Pinpoint the cell where the given text exists, returning its (x, y) midpoint coordinate. 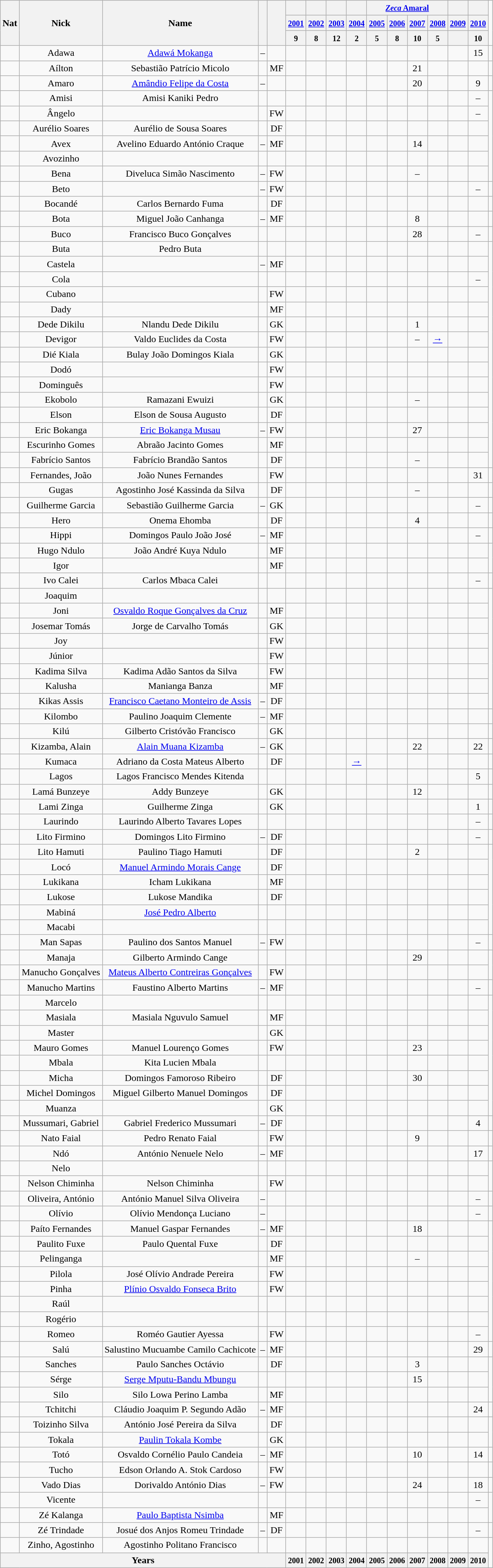
Onema Ehomba (180, 520)
Vado Dias (61, 1485)
Lamá Bunzeye (61, 792)
Salú (61, 1349)
Eric Bokanga (61, 430)
Lito Firmino (61, 837)
Eric Bokanga Musau (180, 430)
Paulino Joaquim Clemente (180, 716)
Rogério (61, 1319)
Agostinho Politano Francisco (180, 1545)
António Manuel Silva Oliveira (180, 1199)
21 (418, 68)
Sérge (61, 1379)
Zeca Amaral (407, 8)
Paulo Quental Fuxe (180, 1244)
Plínio Osvaldo Fonseca Brito (180, 1289)
Beto (61, 189)
Josué dos Anjos Romeu Trindade (180, 1530)
3 (418, 1364)
Faustino Alberto Martins (180, 988)
Hero (61, 520)
Laurindo Alberto Tavares Lopes (180, 822)
Sebastião Patrício Micolo (180, 68)
Júnior (61, 656)
Hippi (61, 535)
Michel Domingos (61, 1093)
Mussumari, Gabriel (61, 1123)
Manucho Martins (61, 988)
Amisi Kaniki Pedro (180, 98)
Zé Trindade (61, 1530)
Cola (61, 279)
Fabrício Brandão Santos (180, 460)
Igor (61, 565)
Fabrício Santos (61, 460)
José Pedro Alberto (180, 912)
Salustino Mucuambe Camilo Cachicote (180, 1349)
Buco (61, 234)
João Nunes Fernandes (180, 475)
Joni (61, 611)
23 (418, 1048)
Mabiná (61, 912)
30 (418, 1078)
Pedro Renato Faial (180, 1138)
Man Sapas (61, 942)
Manuel Lourenço Gomes (180, 1048)
Years (143, 1560)
Raúl (61, 1304)
Dorivaldo António Dias (180, 1485)
Paíto Fernandes (61, 1229)
Adawa (61, 53)
Abraão Jacinto Gomes (180, 445)
Silo (61, 1394)
Addy Bunzeye (180, 792)
Dié Kiala (61, 354)
Elson de Sousa Augusto (180, 415)
Domingos Famoroso Ribeiro (180, 1078)
Ndó (61, 1153)
Cláudio Joaquim P. Segundo Adão (180, 1410)
Gilberto Cristóvão Francisco (180, 731)
Bocandé (61, 204)
Olívio (61, 1214)
Mateus Alberto Contreiras Gonçalves (180, 972)
Silo Lowa Perino Lamba (180, 1394)
Bulay João Domingos Kiala (180, 354)
Paulo Baptista Nsimba (180, 1515)
Domingos Paulo João José (180, 535)
Manaja (61, 957)
31 (478, 475)
Olívio Mendonça Luciano (180, 1214)
Kita Lucien Mbala (180, 1063)
Kizamba, Alain (61, 746)
27 (418, 430)
28 (418, 234)
Domingos Lito Firmino (180, 837)
Kadima Silva (61, 671)
Josemar Tomás (61, 626)
Dodó (61, 369)
Pelinganga (61, 1259)
Nick (61, 23)
Vicente (61, 1500)
Fernandes, João (61, 475)
Lagos (61, 776)
Carlos Bernardo Fuma (180, 204)
Sanches (61, 1364)
Lagos Francisco Mendes Kitenda (180, 776)
Aílton (61, 68)
Cubano (61, 294)
Kilombo (61, 716)
Lukikana (61, 882)
20 (418, 83)
Tchitchi (61, 1410)
Zé Kalanga (61, 1515)
Joaquim (61, 596)
Nelo (61, 1168)
Edson Orlando A. Stok Cardoso (180, 1470)
Lukose Mandika (180, 897)
Manucho Gonçalves (61, 972)
Masiala (61, 1018)
Agostinho José Kassinda da Silva (180, 490)
António José Pereira da Silva (180, 1425)
Amisi (61, 98)
Zinho, Agostinho (61, 1545)
Pinha (61, 1289)
Tokala (61, 1440)
Bena (61, 173)
Pilola (61, 1274)
Sebastião Guilherme Garcia (180, 505)
Osvaldo Cornélio Paulo Candeia (180, 1455)
Hugo Ndulo (61, 550)
Aurélio Soares (61, 128)
Osvaldo Roque Gonçalves da Cruz (180, 611)
Icham Lukikana (180, 882)
Macabi (61, 927)
Avelino Eduardo António Craque (180, 143)
Dede Dikilu (61, 324)
Bota (61, 219)
Devigor (61, 339)
Francisco Caetano Monteiro de Assis (180, 701)
Adriano da Costa Mateus Alberto (180, 761)
Avex (61, 143)
Micha (61, 1078)
Paulin Tokala Kombe (180, 1440)
Aurélio de Sousa Soares (180, 128)
Locó (61, 867)
Kalusha (61, 686)
Ramazani Ewuizi (180, 400)
Guilherme Zinga (180, 807)
Valdo Euclides da Costa (180, 339)
Guilherme Garcia (61, 505)
Ekobolo (61, 400)
Gabriel Frederico Mussumari (180, 1123)
Ângelo (61, 113)
Muanza (61, 1108)
Kumaca (61, 761)
Mauro Gomes (61, 1048)
Tucho (61, 1470)
Manianga Banza (180, 686)
Kilú (61, 731)
Mbala (61, 1063)
Nat (10, 23)
Adawá Mokanga (180, 53)
Paulino dos Santos Manuel (180, 942)
Buta (61, 249)
Miguel João Canhanga (180, 219)
Marcelo (61, 1003)
Francisco Buco Gonçalves (180, 234)
Master (61, 1033)
Alain Muana Kizamba (180, 746)
Name (180, 23)
Escurinho Gomes (61, 445)
Lito Hamuti (61, 852)
Pedro Buta (180, 249)
Paulito Fuxe (61, 1244)
João André Kuya Ndulo (180, 550)
Elson (61, 415)
Jorge de Carvalho Tomás (180, 626)
Oliveira, António (61, 1199)
Carlos Mbaca Calei (180, 580)
José Olívio Andrade Pereira (180, 1274)
Nlandu Dede Dikilu (180, 324)
Paulo Sanches Octávio (180, 1364)
Dominguês (61, 384)
Manuel Armindo Morais Cange (180, 867)
Manuel Gaspar Fernandes (180, 1229)
Lami Zinga (61, 807)
Avozinho (61, 158)
Paulino Tiago Hamuti (180, 852)
Lukose (61, 897)
Nato Faial (61, 1138)
Castela (61, 264)
Roméo Gautier Ayessa (180, 1334)
Totó (61, 1455)
Miguel Gilberto Manuel Domingos (180, 1093)
Ivo Calei (61, 580)
17 (478, 1153)
Kadima Adão Santos da Silva (180, 671)
Diveluca Simão Nascimento (180, 173)
Joy (61, 641)
António Nenuele Nelo (180, 1153)
Gugas (61, 490)
Laurindo (61, 822)
Amândio Felipe da Costa (180, 83)
Kikas Assis (61, 701)
Serge Mputu-Bandu Mbungu (180, 1379)
Toizinho Silva (61, 1425)
Masiala Nguvulo Samuel (180, 1018)
Dady (61, 309)
Amaro (61, 83)
Gilberto Armindo Cange (180, 957)
Romeo (61, 1334)
